For the text-containing cell, return its midpoint in [X, Y] coordinate format. 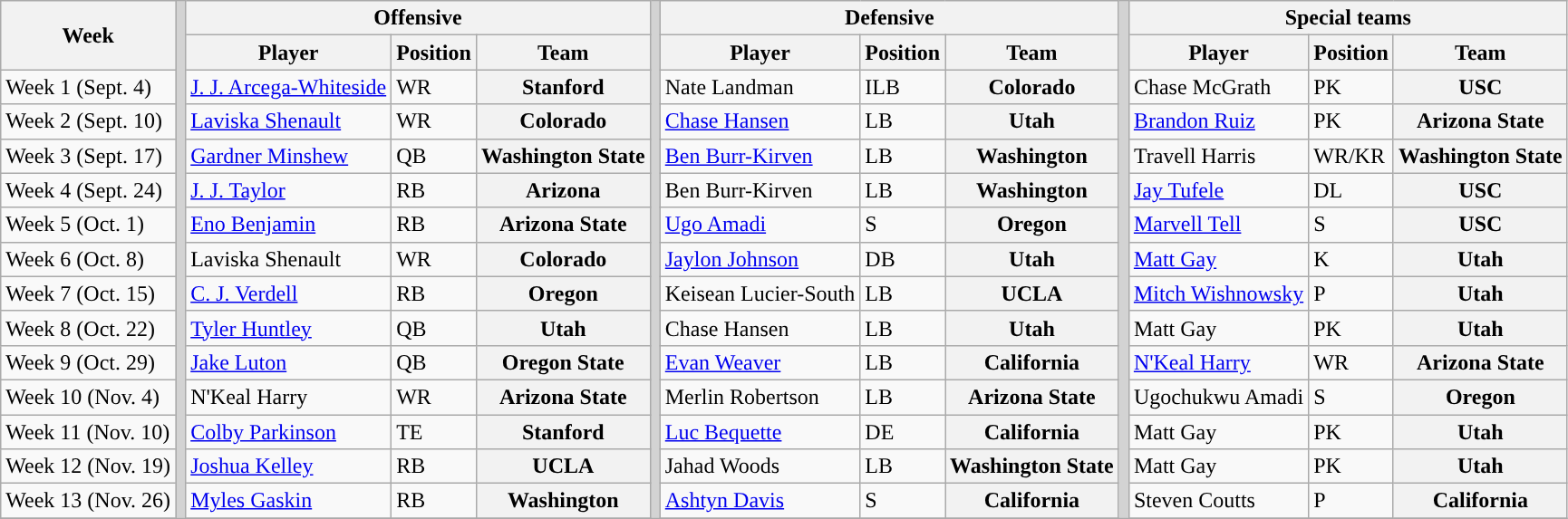
Week 6 (Oct. 8) [89, 259]
J. J. Arcega-Whiteside [288, 87]
Week 13 (Nov. 26) [89, 501]
Evan Weaver [760, 362]
Merlin Robertson [760, 397]
K [1351, 259]
Jaylon Johnson [760, 259]
Brandon Ruiz [1218, 121]
Week 11 (Nov. 10) [89, 432]
Week 12 (Nov. 19) [89, 466]
DB [903, 259]
Travell Harris [1218, 156]
TE [434, 432]
DE [903, 432]
Steven Coutts [1218, 501]
Jake Luton [288, 362]
Ugo Amadi [760, 225]
Colby Parkinson [288, 432]
DL [1351, 190]
Chase McGrath [1218, 87]
Week 2 (Sept. 10) [89, 121]
J. J. Taylor [288, 190]
Oregon State [563, 362]
Defensive [889, 18]
Special teams [1348, 18]
Ugochukwu Amadi [1218, 397]
Jahad Woods [760, 466]
Nate Landman [760, 87]
Mitch Wishnowsky [1218, 293]
Ashtyn Davis [760, 501]
Week 8 (Oct. 22) [89, 328]
Marvell Tell [1218, 225]
Myles Gaskin [288, 501]
WR/KR [1351, 156]
Week 4 (Sept. 24) [89, 190]
Luc Bequette [760, 432]
Jay Tufele [1218, 190]
Week 9 (Oct. 29) [89, 362]
Gardner Minshew [288, 156]
C. J. Verdell [288, 293]
ILB [903, 87]
Offensive [419, 18]
Week 1 (Sept. 4) [89, 87]
Eno Benjamin [288, 225]
Keisean Lucier-South [760, 293]
Week [89, 35]
Arizona [563, 190]
Tyler Huntley [288, 328]
Joshua Kelley [288, 466]
Week 7 (Oct. 15) [89, 293]
Week 10 (Nov. 4) [89, 397]
Week 5 (Oct. 1) [89, 225]
Week 3 (Sept. 17) [89, 156]
